Search for the cell housing the specified text and yield its (x, y) center coordinate. 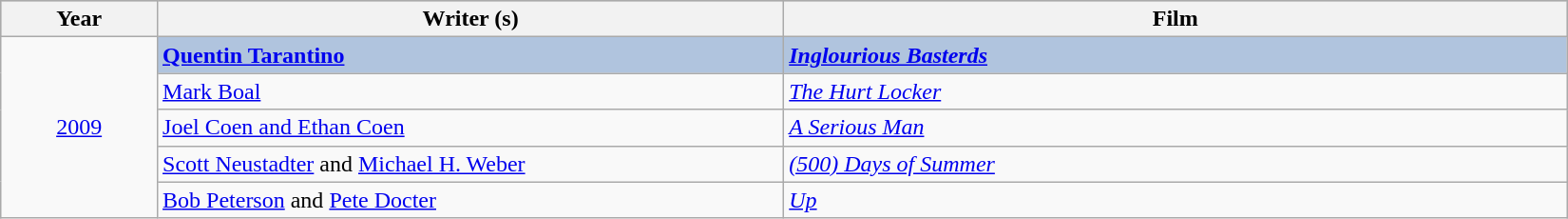
Inglourious Basterds (1176, 55)
Mark Boal (471, 91)
(500) Days of Summer (1176, 164)
Bob Peterson and Pete Docter (471, 200)
Up (1176, 200)
A Serious Man (1176, 128)
Quentin Tarantino (471, 55)
The Hurt Locker (1176, 91)
Joel Coen and Ethan Coen (471, 128)
2009 (80, 128)
Film (1176, 19)
Year (80, 19)
Writer (s) (471, 19)
Scott Neustadter and Michael H. Weber (471, 164)
